From the cell containing the given text, extract its center point as [X, Y] coordinate. 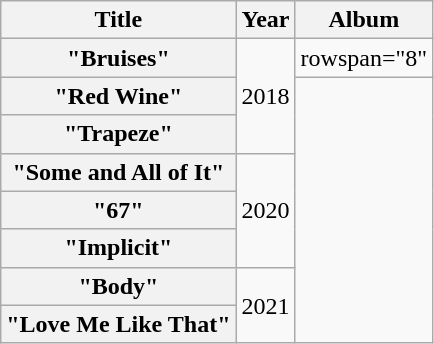
2021 [266, 305]
2018 [266, 96]
Album [364, 20]
2020 [266, 210]
"Some and All of It" [118, 172]
rowspan="8" [364, 58]
"Implicit" [118, 248]
"67" [118, 210]
"Bruises" [118, 58]
"Love Me Like That" [118, 324]
"Body" [118, 286]
Title [118, 20]
"Red Wine" [118, 96]
Year [266, 20]
"Trapeze" [118, 134]
